Detect which cell encompasses the target text, then output its (X, Y) center coordinate. 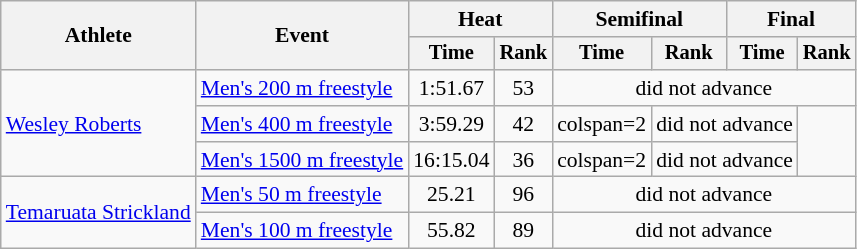
25.21 (451, 195)
36 (524, 160)
3:59.29 (451, 124)
16:15.04 (451, 160)
Men's 100 m freestyle (302, 231)
Final (790, 19)
Heat (480, 19)
89 (524, 231)
1:51.67 (451, 88)
Men's 1500 m freestyle (302, 160)
96 (524, 195)
Men's 200 m freestyle (302, 88)
Men's 50 m freestyle (302, 195)
Wesley Roberts (98, 124)
Men's 400 m freestyle (302, 124)
42 (524, 124)
55.82 (451, 231)
Athlete (98, 36)
Semifinal (639, 19)
Temaruata Strickland (98, 212)
53 (524, 88)
Event (302, 36)
